Determine the [x, y] coordinate at the center of the cell enclosing the given text.  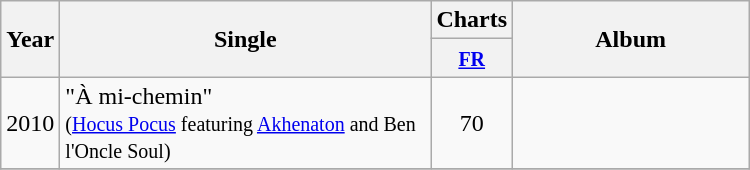
Single [246, 39]
Year [30, 39]
70 [472, 123]
Album [631, 39]
Charts [472, 20]
FR [472, 58]
"À mi-chemin" (Hocus Pocus featuring Akhenaton and Ben l'Oncle Soul) [246, 123]
2010 [30, 123]
